Pinpoint the cell where the given text exists, returning its [x, y] midpoint coordinate. 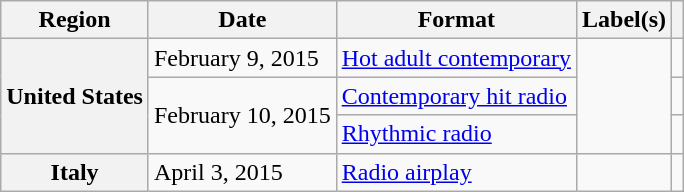
February 9, 2015 [242, 58]
United States [75, 96]
Date [242, 20]
Hot adult contemporary [456, 58]
April 3, 2015 [242, 172]
February 10, 2015 [242, 115]
Contemporary hit radio [456, 96]
Label(s) [624, 20]
Region [75, 20]
Rhythmic radio [456, 134]
Italy [75, 172]
Radio airplay [456, 172]
Format [456, 20]
